Capture the cell that displays the provided text and extract its [X, Y] central coordinate. 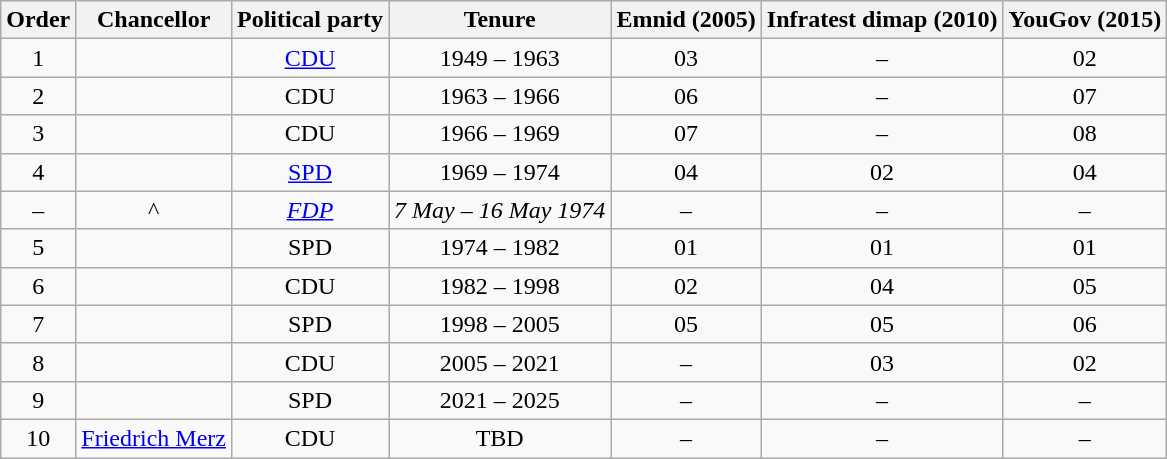
9 [38, 400]
2021 – 2025 [499, 400]
Political party [310, 20]
1969 – 1974 [499, 172]
Order [38, 20]
Infratest dimap (2010) [882, 20]
YouGov (2015) [1085, 20]
5 [38, 248]
FDP [310, 210]
6 [38, 286]
Chancellor [154, 20]
Tenure [499, 20]
08 [1085, 134]
1949 – 1963 [499, 58]
1998 – 2005 [499, 324]
2005 – 2021 [499, 362]
7 [38, 324]
8 [38, 362]
1963 – 1966 [499, 96]
3 [38, 134]
Emnid (2005) [686, 20]
4 [38, 172]
TBD [499, 438]
1 [38, 58]
^ [154, 210]
Friedrich Merz [154, 438]
1974 – 1982 [499, 248]
10 [38, 438]
1982 – 1998 [499, 286]
2 [38, 96]
1966 – 1969 [499, 134]
7 May – 16 May 1974 [499, 210]
